Capture the cell that displays the provided text and extract its (x, y) central coordinate. 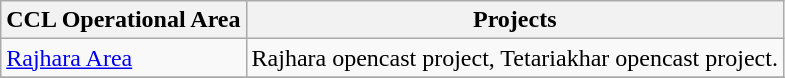
Rajhara Area (124, 58)
Rajhara opencast project, Tetariakhar opencast project. (514, 58)
Projects (514, 20)
CCL Operational Area (124, 20)
